Output the (x, y) coordinate of the center of the cell containing the given text.  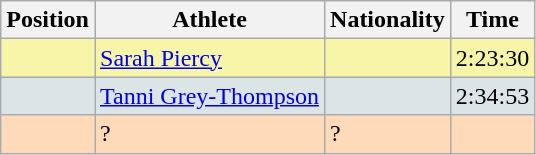
Athlete (209, 20)
Position (48, 20)
Nationality (388, 20)
Tanni Grey-Thompson (209, 96)
Sarah Piercy (209, 58)
Time (492, 20)
2:23:30 (492, 58)
2:34:53 (492, 96)
